Locate the cell with the specified text and output its (X, Y) center coordinate. 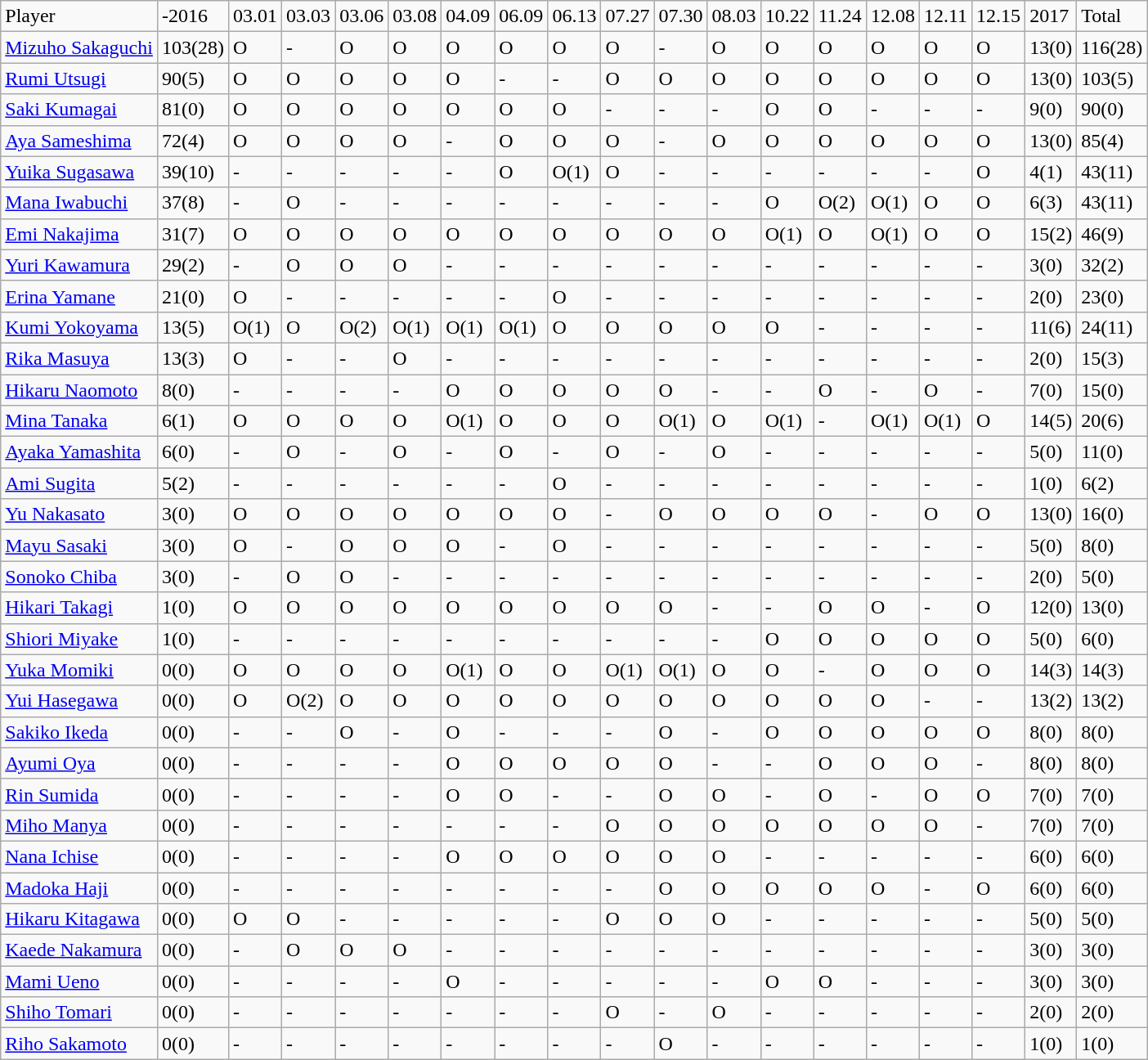
Riho Sakamoto (79, 1044)
6(3) (1052, 203)
4(1) (1052, 172)
07.30 (680, 16)
6(1) (193, 421)
103(28) (193, 47)
Nana Ichise (79, 856)
15(2) (1052, 234)
Ayumi Oya (79, 763)
Miho Manya (79, 825)
29(2) (193, 265)
12.15 (999, 16)
39(10) (193, 172)
Player (79, 16)
116(28) (1112, 47)
9(0) (1052, 110)
31(7) (193, 234)
37(8) (193, 203)
Aya Sameshima (79, 141)
11.24 (840, 16)
Yuika Sugasawa (79, 172)
12.08 (893, 16)
2017 (1052, 16)
15(3) (1112, 358)
Rika Masuya (79, 358)
Rumi Utsugi (79, 79)
Hikaru Naomoto (79, 390)
21(0) (193, 296)
Saki Kumagai (79, 110)
Yuri Kawamura (79, 265)
6(2) (1112, 483)
Yui Hasegawa (79, 701)
Total (1112, 16)
12.11 (945, 16)
103(5) (1112, 79)
06.09 (522, 16)
Ami Sugita (79, 483)
90(5) (193, 79)
Yu Nakasato (79, 514)
Yuka Momiki (79, 670)
Mami Ueno (79, 981)
Kumi Yokoyama (79, 327)
13(5) (193, 327)
Sakiko Ikeda (79, 732)
Erina Yamane (79, 296)
Ayaka Yamashita (79, 452)
Mayu Sasaki (79, 546)
-2016 (193, 16)
16(0) (1112, 514)
06.13 (574, 16)
Hikari Takagi (79, 608)
Emi Nakajima (79, 234)
11(0) (1112, 452)
Mana Iwabuchi (79, 203)
11(6) (1052, 327)
Madoka Haji (79, 887)
Mina Tanaka (79, 421)
08.03 (734, 16)
Kaede Nakamura (79, 950)
07.27 (628, 16)
85(4) (1112, 141)
5(2) (193, 483)
Shiho Tomari (79, 1013)
81(0) (193, 110)
10.22 (787, 16)
03.06 (361, 16)
Shiori Miyake (79, 639)
24(11) (1112, 327)
46(9) (1112, 234)
Sonoko Chiba (79, 577)
03.08 (415, 16)
72(4) (193, 141)
15(0) (1112, 390)
14(5) (1052, 421)
04.09 (468, 16)
Hikaru Kitagawa (79, 919)
90(0) (1112, 110)
13(3) (193, 358)
Rin Sumida (79, 794)
03.01 (255, 16)
23(0) (1112, 296)
20(6) (1112, 421)
32(2) (1112, 265)
Mizuho Sakaguchi (79, 47)
12(0) (1052, 608)
03.03 (309, 16)
